Provide the (X, Y) coordinate of the cell's center where the given text is located.  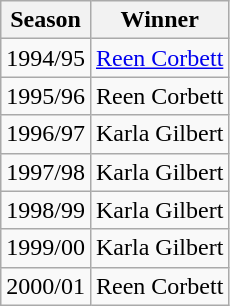
2000/01 (46, 286)
1994/95 (46, 58)
1995/96 (46, 96)
Season (46, 20)
1999/00 (46, 248)
Winner (159, 20)
1997/98 (46, 172)
1998/99 (46, 210)
1996/97 (46, 134)
